Extract the (x, y) coordinate from the center of the cell holding the provided text.  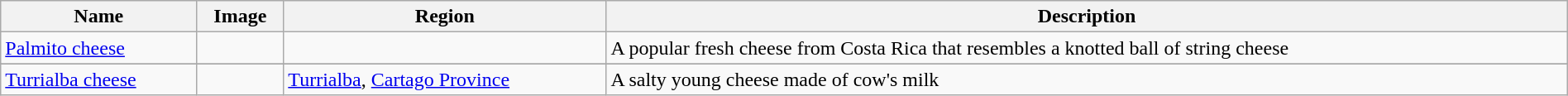
A popular fresh cheese from Costa Rica that resembles a knotted ball of string cheese (1087, 48)
Name (99, 17)
Region (445, 17)
Turrialba cheese (99, 79)
Palmito cheese (99, 48)
Turrialba, Cartago Province (445, 79)
A salty young cheese made of cow's milk (1087, 79)
Description (1087, 17)
Image (240, 17)
